From the cell containing the given text, extract its center point as (x, y) coordinate. 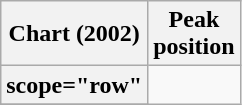
Peakposition (194, 34)
scope="row" (74, 85)
Chart (2002) (74, 34)
